Pinpoint the cell where the given text exists, returning its [X, Y] midpoint coordinate. 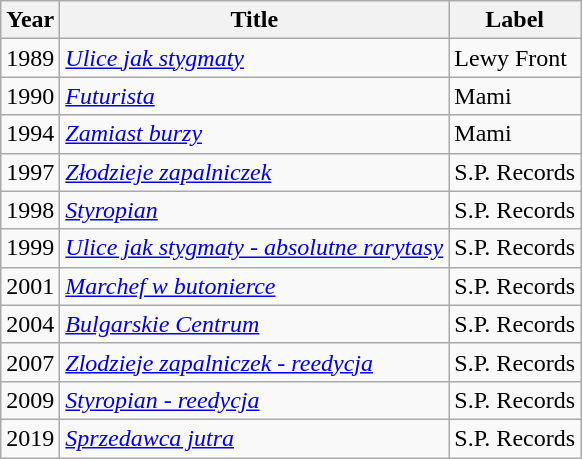
2001 [30, 286]
2009 [30, 400]
Zlodzieje zapalniczek - reedycja [254, 362]
Title [254, 20]
Year [30, 20]
Label [515, 20]
Marchef w butonierce [254, 286]
Styropian - reedycja [254, 400]
Zamiast burzy [254, 134]
Lewy Front [515, 58]
Sprzedawca jutra [254, 438]
2007 [30, 362]
Ulice jak stygmaty - absolutne rarytasy [254, 248]
Bulgarskie Centrum [254, 324]
1990 [30, 96]
1998 [30, 210]
Ulice jak stygmaty [254, 58]
Futurista [254, 96]
Styropian [254, 210]
1994 [30, 134]
2004 [30, 324]
2019 [30, 438]
1997 [30, 172]
Złodzieje zapalniczek [254, 172]
1999 [30, 248]
1989 [30, 58]
